Pinpoint the cell where the given text exists, returning its (x, y) midpoint coordinate. 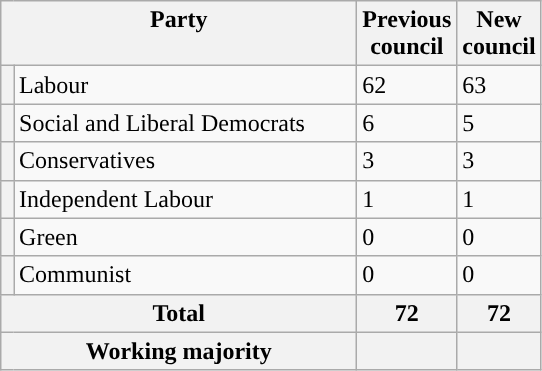
Green (186, 237)
6 (407, 123)
Working majority (179, 351)
Communist (186, 275)
Social and Liberal Democrats (186, 123)
63 (499, 85)
Previous council (407, 34)
5 (499, 123)
Independent Labour (186, 199)
62 (407, 85)
Total (179, 313)
Party (179, 34)
Conservatives (186, 161)
Labour (186, 85)
New council (499, 34)
